Provide the [x, y] coordinate of the cell's center where the given text is located.  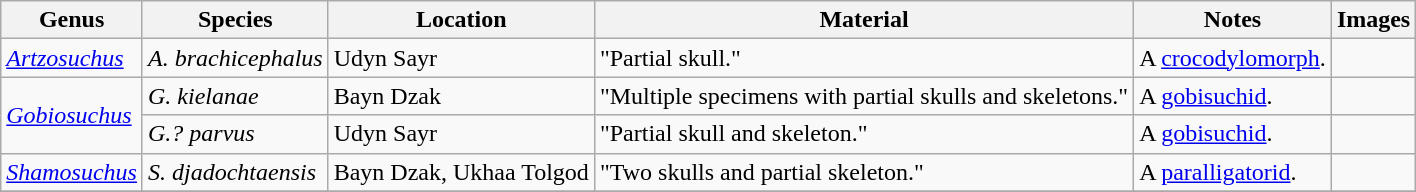
Gobiosuchus [72, 115]
S. djadochtaensis [235, 172]
A crocodylomorph. [1233, 58]
Material [864, 20]
Notes [1233, 20]
G. kielanae [235, 96]
Images [1373, 20]
Location [461, 20]
Species [235, 20]
Genus [72, 20]
Bayn Dzak, Ukhaa Tolgod [461, 172]
G.? parvus [235, 134]
A paralligatorid. [1233, 172]
Artzosuchus [72, 58]
"Two skulls and partial skeleton." [864, 172]
"Partial skull." [864, 58]
Shamosuchus [72, 172]
A. brachicephalus [235, 58]
Bayn Dzak [461, 96]
"Multiple specimens with partial skulls and skeletons." [864, 96]
"Partial skull and skeleton." [864, 134]
